Capture the cell that displays the provided text and extract its [X, Y] central coordinate. 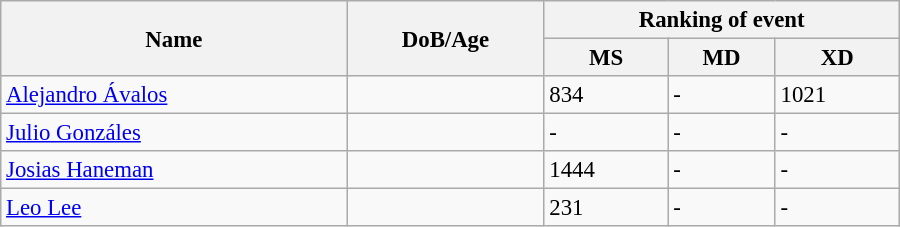
MS [606, 58]
Julio Gonzáles [174, 133]
834 [606, 95]
Alejandro Ávalos [174, 95]
1444 [606, 170]
Name [174, 38]
231 [606, 208]
XD [837, 58]
MD [722, 58]
Leo Lee [174, 208]
DoB/Age [446, 38]
1021 [837, 95]
Josias Haneman [174, 170]
Ranking of event [722, 20]
